Output the [x, y] coordinate of the center of the cell containing the given text.  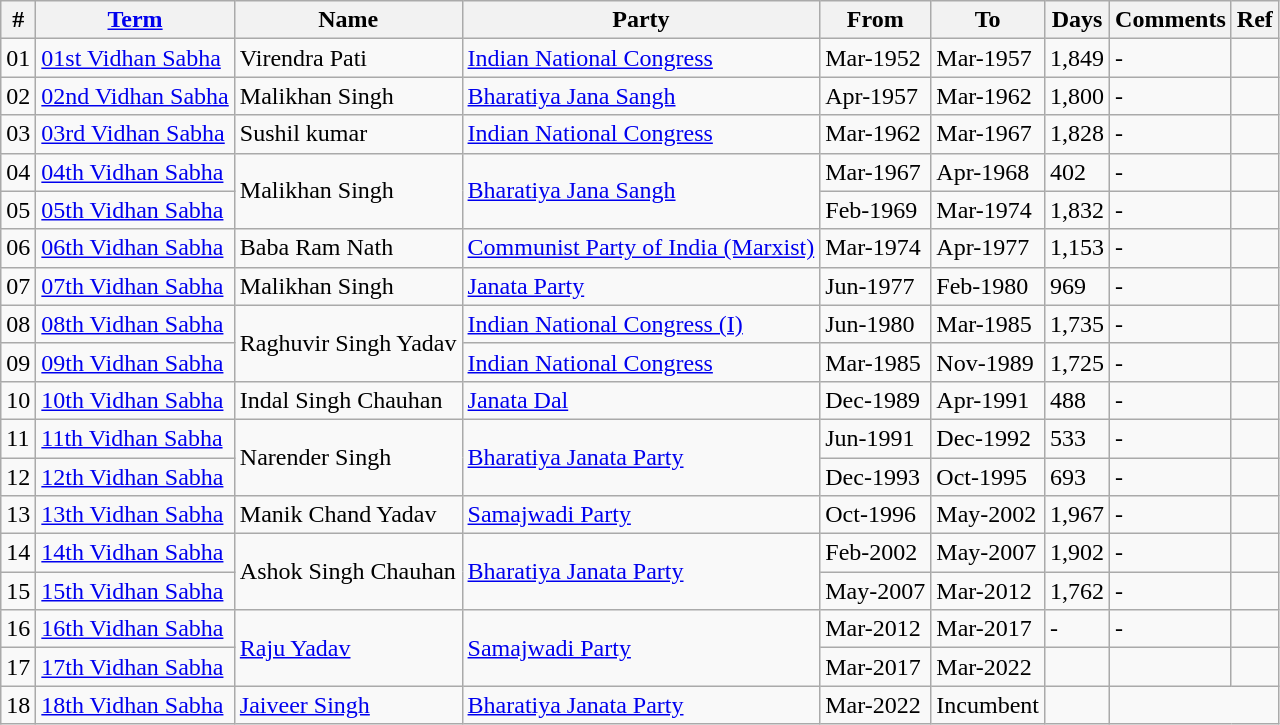
18 [18, 705]
Baba Ram Nath [348, 248]
03rd Vidhan Sabha [135, 134]
Apr-1968 [988, 172]
1,967 [1076, 515]
From [876, 20]
Virendra Pati [348, 58]
Mar-1952 [876, 58]
08th Vidhan Sabha [135, 324]
Dec-1989 [876, 400]
Oct-1995 [988, 477]
Apr-1991 [988, 400]
Apr-1957 [876, 96]
07 [18, 286]
09 [18, 362]
693 [1076, 477]
1,725 [1076, 362]
14th Vidhan Sabha [135, 553]
Jaiveer Singh [348, 705]
969 [1076, 286]
Ref [1254, 20]
1,849 [1076, 58]
488 [1076, 400]
08 [18, 324]
Mar-1957 [988, 58]
# [18, 20]
Ashok Singh Chauhan [348, 572]
1,832 [1076, 210]
04th Vidhan Sabha [135, 172]
Jun-1980 [876, 324]
17 [18, 667]
To [988, 20]
1,735 [1076, 324]
1,902 [1076, 553]
12 [18, 477]
10th Vidhan Sabha [135, 400]
Incumbent [988, 705]
03 [18, 134]
Term [135, 20]
10 [18, 400]
11 [18, 438]
Raghuvir Singh Yadav [348, 343]
Communist Party of India (Marxist) [641, 248]
Narender Singh [348, 457]
13 [18, 515]
Apr-1977 [988, 248]
Janata Dal [641, 400]
16th Vidhan Sabha [135, 629]
05 [18, 210]
16 [18, 629]
Party [641, 20]
Jun-1977 [876, 286]
Feb-2002 [876, 553]
01st Vidhan Sabha [135, 58]
02 [18, 96]
533 [1076, 438]
Oct-1996 [876, 515]
06 [18, 248]
Indal Singh Chauhan [348, 400]
14 [18, 553]
Days [1076, 20]
Feb-1969 [876, 210]
07th Vidhan Sabha [135, 286]
18th Vidhan Sabha [135, 705]
Dec-1993 [876, 477]
Indian National Congress (I) [641, 324]
01 [18, 58]
04 [18, 172]
Janata Party [641, 286]
Feb-1980 [988, 286]
06th Vidhan Sabha [135, 248]
May-2002 [988, 515]
Jun-1991 [876, 438]
15 [18, 591]
1,828 [1076, 134]
Dec-1992 [988, 438]
12th Vidhan Sabha [135, 477]
11th Vidhan Sabha [135, 438]
Nov-1989 [988, 362]
Name [348, 20]
17th Vidhan Sabha [135, 667]
05th Vidhan Sabha [135, 210]
Raju Yadav [348, 648]
Comments [1171, 20]
1,153 [1076, 248]
09th Vidhan Sabha [135, 362]
1,762 [1076, 591]
02nd Vidhan Sabha [135, 96]
Sushil kumar [348, 134]
15th Vidhan Sabha [135, 591]
1,800 [1076, 96]
Manik Chand Yadav [348, 515]
13th Vidhan Sabha [135, 515]
402 [1076, 172]
